Determine the [X, Y] coordinate at the center of the cell enclosing the given text.  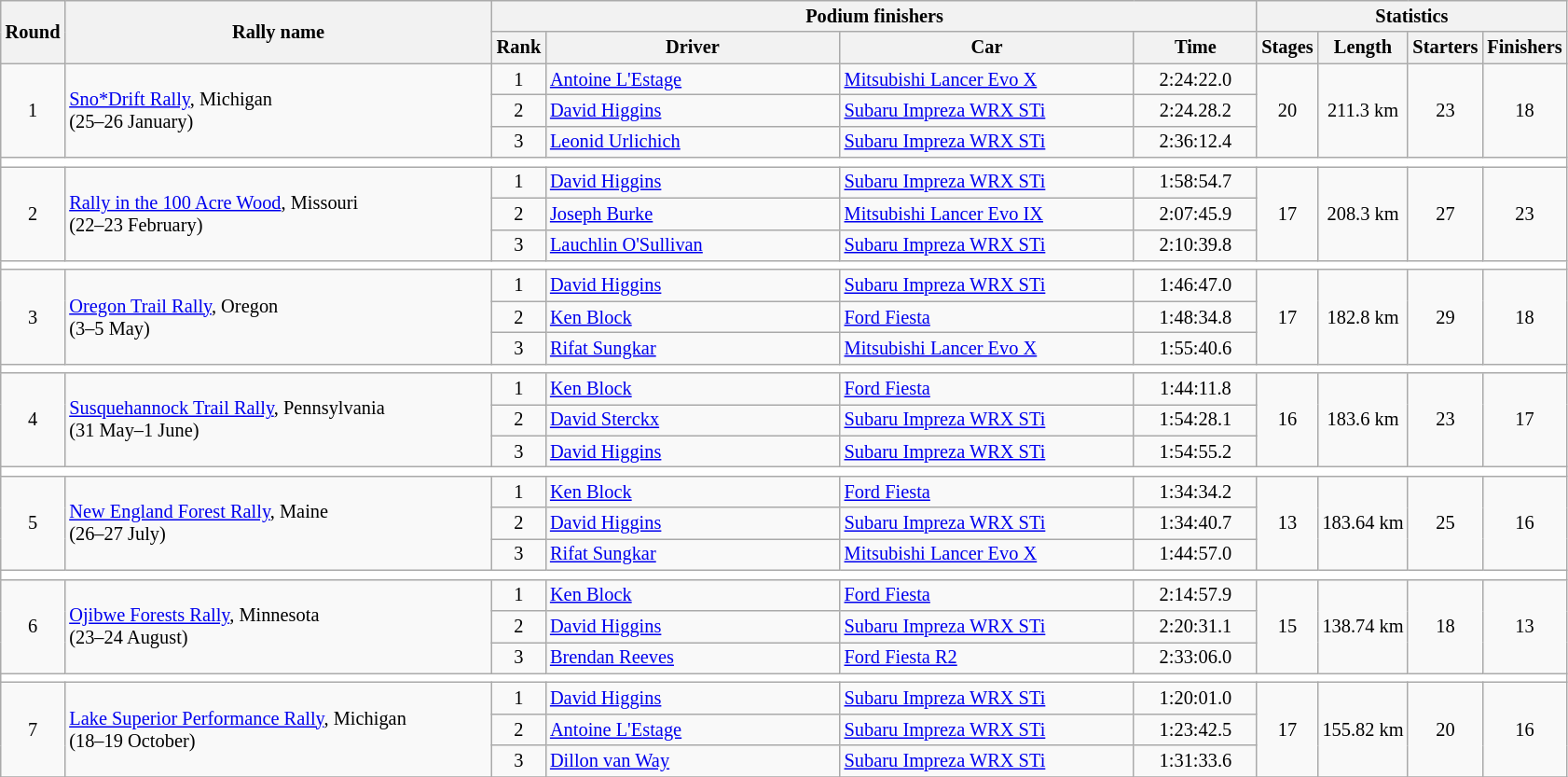
1:46:47.0 [1195, 285]
2:20:31.1 [1195, 626]
211.3 km [1363, 110]
2:14:57.9 [1195, 595]
15 [1286, 627]
1:58:54.7 [1195, 182]
Susquehannock Trail Rally, Pennsylvania(31 May–1 June) [278, 420]
1:20:01.0 [1195, 698]
4 [34, 420]
Joseph Burke [693, 214]
208.3 km [1363, 213]
Leonid Urlichich [693, 142]
Driver [693, 48]
Starters [1445, 48]
David Sterckx [693, 420]
Mitsubishi Lancer Evo IX [987, 214]
1:44:57.0 [1195, 554]
1:34:34.2 [1195, 492]
Lake Superior Performance Rally, Michigan(18–19 October) [278, 729]
Podium finishers [874, 16]
Length [1363, 48]
1:54:55.2 [1195, 451]
183.64 km [1363, 522]
Oregon Trail Rally, Oregon(3–5 May) [278, 317]
Lauchlin O'Sullivan [693, 245]
183.6 km [1363, 420]
2:10:39.8 [1195, 245]
Stages [1286, 48]
Time [1195, 48]
Statistics [1411, 16]
2:24.28.2 [1195, 110]
Round [34, 32]
2:36:12.4 [1195, 142]
1:54:28.1 [1195, 420]
1:31:33.6 [1195, 761]
2:07:45.9 [1195, 214]
New England Forest Rally, Maine(26–27 July) [278, 522]
Finishers [1524, 48]
1:48:34.8 [1195, 317]
Car [987, 48]
27 [1445, 213]
6 [34, 627]
182.8 km [1363, 317]
5 [34, 522]
1:23:42.5 [1195, 729]
1:44:11.8 [1195, 389]
25 [1445, 522]
Ojibwe Forests Rally, Minnesota(23–24 August) [278, 627]
1:55:40.6 [1195, 348]
Rally in the 100 Acre Wood, Missouri(22–23 February) [278, 213]
138.74 km [1363, 627]
7 [34, 729]
Ford Fiesta R2 [987, 658]
Brendan Reeves [693, 658]
2:24:22.0 [1195, 79]
Rally name [278, 32]
155.82 km [1363, 729]
2:33:06.0 [1195, 658]
Dillon van Way [693, 761]
Rank [518, 48]
29 [1445, 317]
1:34:40.7 [1195, 523]
Sno*Drift Rally, Michigan(25–26 January) [278, 110]
